Return [x, y] of the center of cell containing provided text 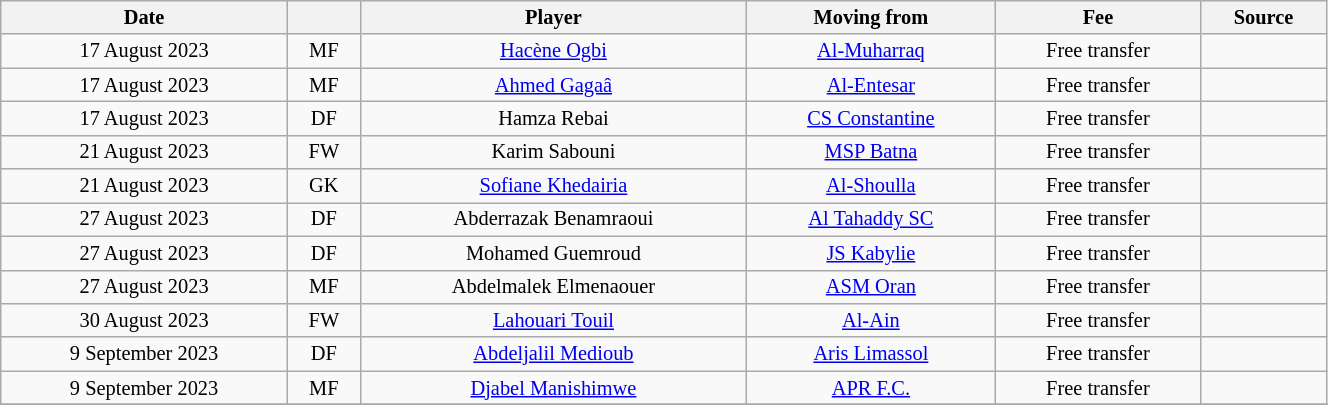
GK [324, 186]
Abdelmalek Elmenaouer [553, 287]
Abdeljalil Medioub [553, 354]
Hamza Rebai [553, 118]
JS Kabylie [872, 253]
Al-Ain [872, 320]
Moving from [872, 17]
CS Constantine [872, 118]
Al Tahaddy SC [872, 219]
Lahouari Touil [553, 320]
Al-Entesar [872, 85]
Hacène Ogbi [553, 51]
Abderrazak Benamraoui [553, 219]
Fee [1098, 17]
ASM Oran [872, 287]
Aris Limassol [872, 354]
Ahmed Gagaâ [553, 85]
Al-Shoulla [872, 186]
30 August 2023 [144, 320]
Player [553, 17]
APR F.C. [872, 388]
Djabel Manishimwe [553, 388]
Karim Sabouni [553, 152]
Sofiane Khedairia [553, 186]
Al-Muharraq [872, 51]
Date [144, 17]
Mohamed Guemroud [553, 253]
MSP Batna [872, 152]
Source [1264, 17]
